Extract the [X, Y] coordinate from the center of the cell holding the provided text.  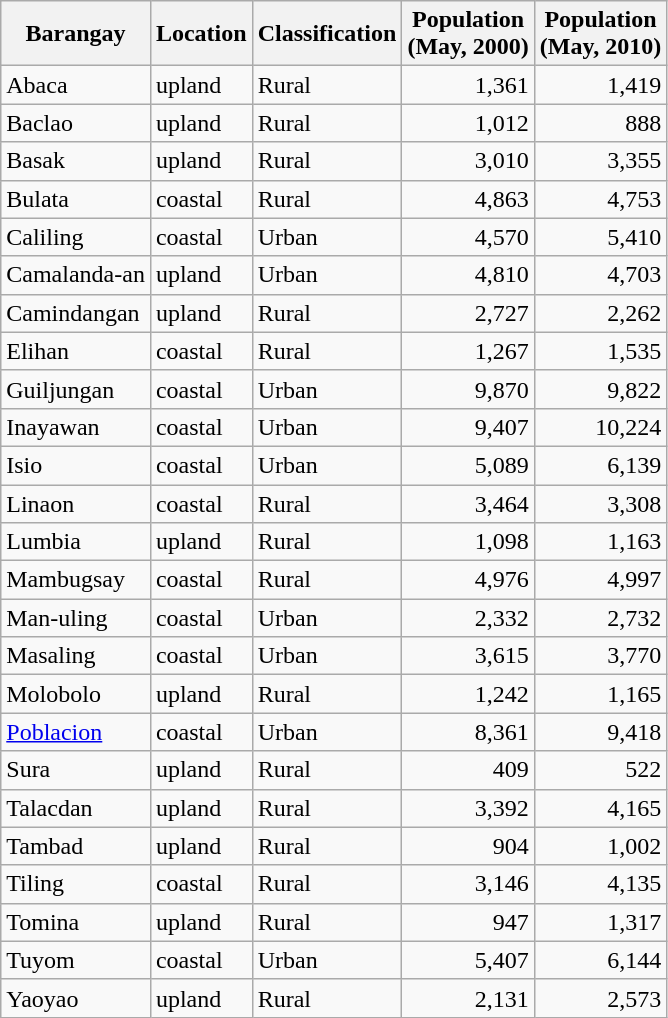
3,308 [600, 503]
Mambugsay [76, 580]
Population(May, 2010) [600, 34]
4,570 [468, 237]
904 [468, 846]
4,810 [468, 275]
Poblacion [76, 732]
1,535 [600, 351]
9,870 [468, 389]
9,407 [468, 427]
1,163 [600, 542]
888 [600, 123]
2,732 [600, 618]
1,267 [468, 351]
1,012 [468, 123]
3,770 [600, 656]
Inayawan [76, 427]
5,407 [468, 960]
4,753 [600, 199]
4,976 [468, 580]
2,332 [468, 618]
3,392 [468, 808]
3,615 [468, 656]
2,727 [468, 313]
Camindangan [76, 313]
1,002 [600, 846]
9,418 [600, 732]
409 [468, 770]
3,146 [468, 884]
Basak [76, 161]
Talacdan [76, 808]
4,135 [600, 884]
Linaon [76, 503]
6,144 [600, 960]
Abaca [76, 85]
Caliling [76, 237]
2,131 [468, 998]
4,997 [600, 580]
5,410 [600, 237]
1,165 [600, 694]
Man-uling [76, 618]
1,242 [468, 694]
Masaling [76, 656]
3,464 [468, 503]
Camalanda-an [76, 275]
4,703 [600, 275]
1,098 [468, 542]
Tuyom [76, 960]
10,224 [600, 427]
1,317 [600, 922]
522 [600, 770]
Location [201, 34]
Guiljungan [76, 389]
Baclao [76, 123]
8,361 [468, 732]
Bulata [76, 199]
Tiling [76, 884]
4,165 [600, 808]
Yaoyao [76, 998]
2,262 [600, 313]
947 [468, 922]
Tomina [76, 922]
3,355 [600, 161]
1,419 [600, 85]
Elihan [76, 351]
Population(May, 2000) [468, 34]
Sura [76, 770]
5,089 [468, 465]
4,863 [468, 199]
Classification [327, 34]
1,361 [468, 85]
Barangay [76, 34]
3,010 [468, 161]
Isio [76, 465]
Lumbia [76, 542]
6,139 [600, 465]
9,822 [600, 389]
2,573 [600, 998]
Tambad [76, 846]
Molobolo [76, 694]
